Identify which cell holds the provided text, then report its [X, Y] central coordinate. 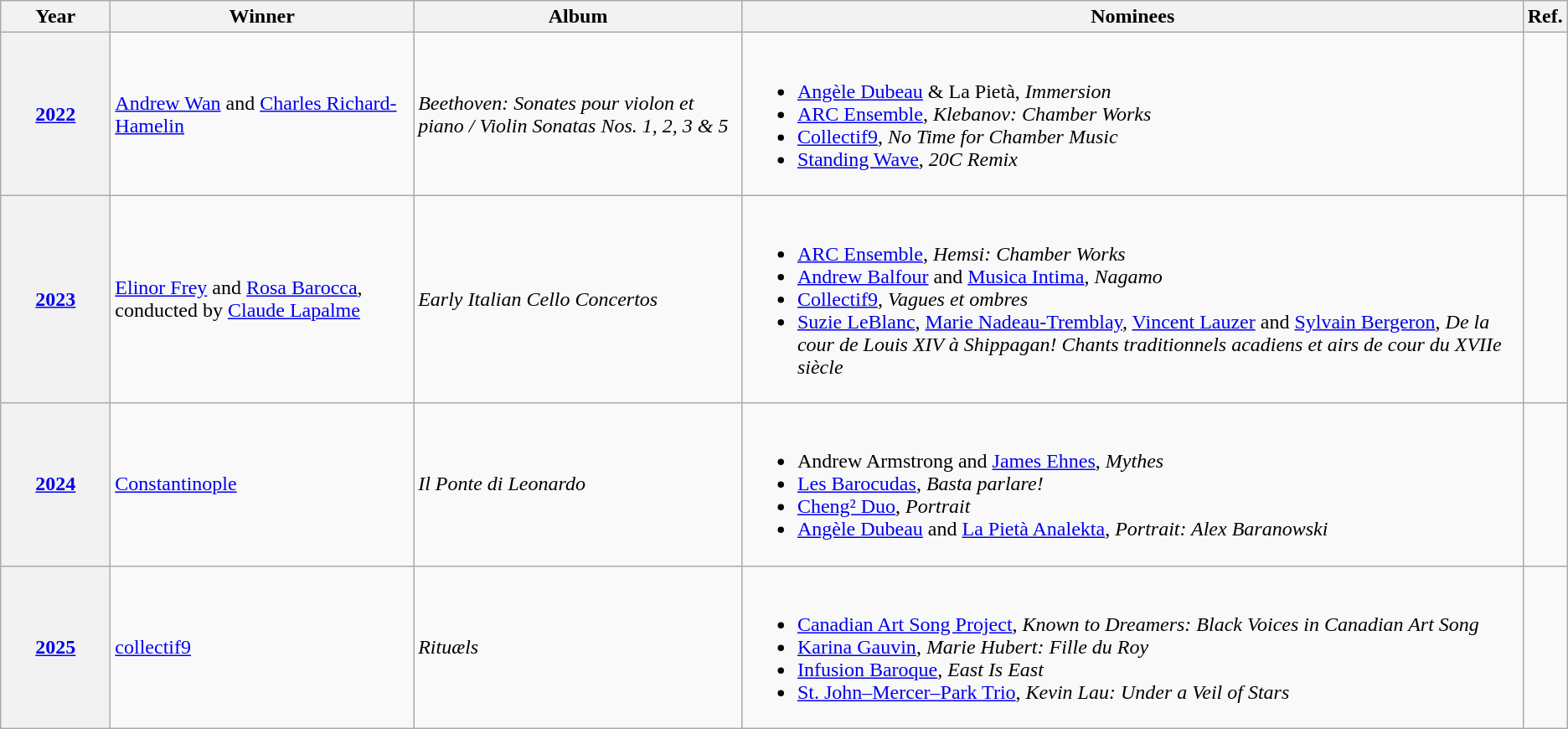
Constantinople [262, 484]
2025 [55, 647]
2022 [55, 114]
Elinor Frey and Rosa Barocca, conducted by Claude Lapalme [262, 299]
Winner [262, 17]
collectif9 [262, 647]
Album [578, 17]
Rituæls [578, 647]
2023 [55, 299]
Beethoven: Sonates pour violon et piano / Violin Sonatas Nos. 1, 2, 3 & 5 [578, 114]
Nominees [1132, 17]
Andrew Wan and Charles Richard-Hamelin [262, 114]
Angèle Dubeau & La Pietà, ImmersionARC Ensemble, Klebanov: Chamber WorksCollectif9, No Time for Chamber MusicStanding Wave, 20C Remix [1132, 114]
Ref. [1545, 17]
Il Ponte di Leonardo [578, 484]
2024 [55, 484]
Year [55, 17]
Early Italian Cello Concertos [578, 299]
